For the text-containing cell, return its midpoint in (X, Y) coordinate format. 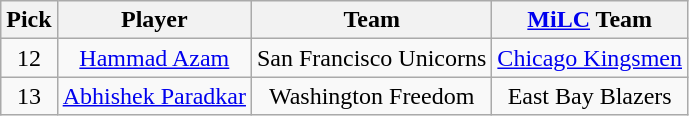
Pick (29, 20)
12 (29, 58)
Team (371, 20)
East Bay Blazers (590, 96)
Chicago Kingsmen (590, 58)
San Francisco Unicorns (371, 58)
13 (29, 96)
Washington Freedom (371, 96)
MiLC Team (590, 20)
Hammad Azam (154, 58)
Player (154, 20)
Abhishek Paradkar (154, 96)
